Locate the cell with the specified text and output its (X, Y) center coordinate. 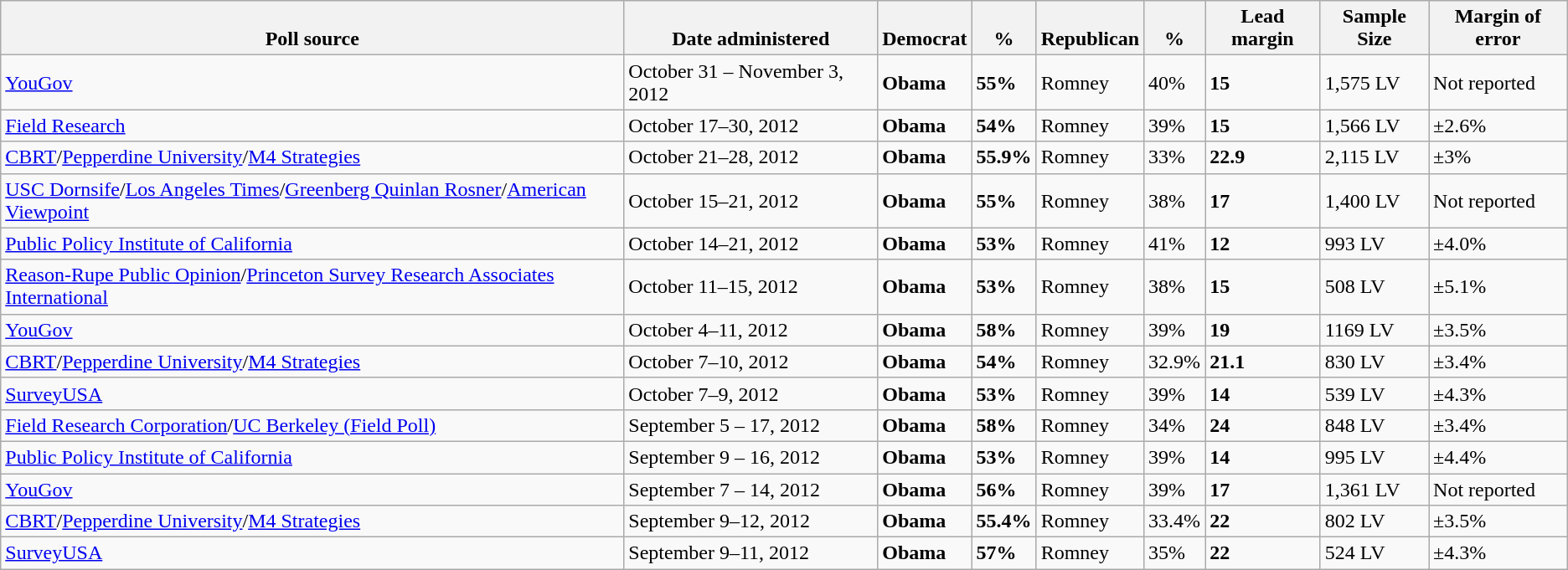
October 15–21, 2012 (750, 201)
October 7–10, 2012 (750, 362)
32.9% (1174, 362)
35% (1174, 553)
October 4–11, 2012 (750, 330)
993 LV (1374, 244)
539 LV (1374, 393)
October 11–15, 2012 (750, 286)
33% (1174, 157)
2,115 LV (1374, 157)
508 LV (1374, 286)
Date administered (750, 28)
1,575 LV (1374, 82)
September 5 – 17, 2012 (750, 425)
56% (1003, 490)
802 LV (1374, 521)
34% (1174, 425)
524 LV (1374, 553)
Sample Size (1374, 28)
57% (1003, 553)
September 9 – 16, 2012 (750, 457)
±4.0% (1498, 244)
±3% (1498, 157)
September 9–11, 2012 (750, 553)
October 21–28, 2012 (750, 157)
Republican (1090, 28)
Margin of error (1498, 28)
1,361 LV (1374, 490)
55.4% (1003, 521)
September 9–12, 2012 (750, 521)
October 17–30, 2012 (750, 126)
1,566 LV (1374, 126)
October 7–9, 2012 (750, 393)
1,400 LV (1374, 201)
24 (1263, 425)
Democrat (925, 28)
848 LV (1374, 425)
October 14–21, 2012 (750, 244)
±4.4% (1498, 457)
12 (1263, 244)
995 LV (1374, 457)
Lead margin (1263, 28)
19 (1263, 330)
41% (1174, 244)
1169 LV (1374, 330)
40% (1174, 82)
±2.6% (1498, 126)
33.4% (1174, 521)
22.9 (1263, 157)
±5.1% (1498, 286)
21.1 (1263, 362)
Field Research Corporation/UC Berkeley (Field Poll) (312, 425)
September 7 – 14, 2012 (750, 490)
830 LV (1374, 362)
October 31 – November 3, 2012 (750, 82)
USC Dornsife/Los Angeles Times/Greenberg Quinlan Rosner/American Viewpoint (312, 201)
Reason-Rupe Public Opinion/Princeton Survey Research Associates International (312, 286)
Poll source (312, 28)
55.9% (1003, 157)
Field Research (312, 126)
